Scan for the cell matching the given text and deliver its [X, Y] coordinate at center. 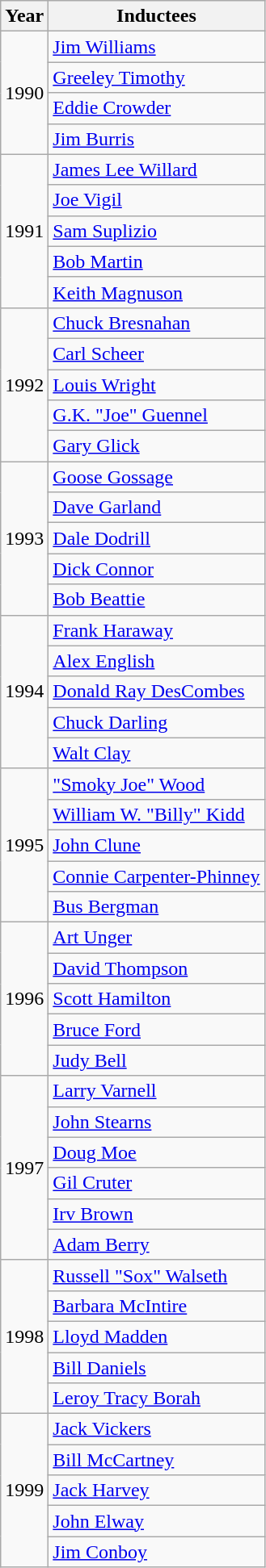
Year [24, 16]
Bill Daniels [157, 1368]
Art Unger [157, 938]
Judy Bell [157, 1060]
"Smoky Joe" Wood [157, 784]
Eddie Crowder [157, 108]
William W. "Billy" Kidd [157, 814]
Jim Williams [157, 47]
Alex English [157, 661]
Frank Haraway [157, 630]
G.K. "Joe" Guennel [157, 416]
John Clune [157, 845]
1999 [24, 1491]
Barbara McIntire [157, 1306]
Bruce Ford [157, 1030]
Jack Harvey [157, 1491]
Scott Hamilton [157, 999]
1997 [24, 1168]
James Lee Willard [157, 169]
Goose Gossage [157, 477]
1995 [24, 845]
Dick Connor [157, 569]
Jim Conboy [157, 1552]
Inductees [157, 16]
Bus Bergman [157, 907]
Leroy Tracy Borah [157, 1399]
Bob Martin [157, 261]
Larry Varnell [157, 1091]
Joe Vigil [157, 200]
Sam Suplizio [157, 231]
Greeley Timothy [157, 77]
Adam Berry [157, 1244]
Chuck Darling [157, 722]
1991 [24, 231]
Donald Ray DesCombes [157, 692]
Gary Glick [157, 446]
Gil Cruter [157, 1183]
David Thompson [157, 968]
Lloyd Madden [157, 1336]
Carl Scheer [157, 353]
1992 [24, 384]
1994 [24, 692]
1998 [24, 1336]
1996 [24, 999]
Dale Dodrill [157, 538]
Bill McCartney [157, 1460]
Connie Carpenter-Phinney [157, 876]
1993 [24, 538]
Walt Clay [157, 753]
Chuck Bresnahan [157, 323]
Keith Magnuson [157, 292]
John Elway [157, 1521]
Jim Burris [157, 139]
Jack Vickers [157, 1429]
John Stearns [157, 1122]
Doug Moe [157, 1152]
Irv Brown [157, 1214]
Russell "Sox" Walseth [157, 1275]
Dave Garland [157, 508]
Louis Wright [157, 385]
1990 [24, 93]
Bob Beattie [157, 600]
